Pinpoint the cell where the given text exists, returning its [x, y] midpoint coordinate. 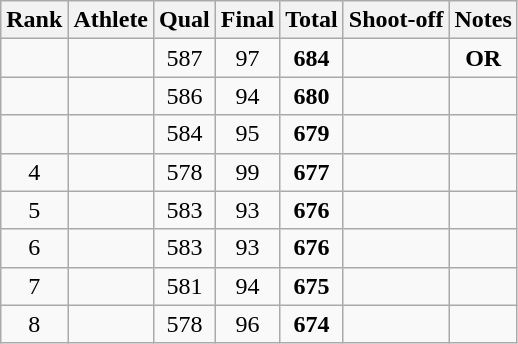
7 [34, 286]
Qual [185, 20]
99 [247, 172]
679 [312, 134]
97 [247, 58]
4 [34, 172]
Notes [483, 20]
Athlete [111, 20]
5 [34, 210]
680 [312, 96]
6 [34, 248]
Shoot-off [396, 20]
675 [312, 286]
677 [312, 172]
587 [185, 58]
674 [312, 324]
Final [247, 20]
Total [312, 20]
584 [185, 134]
586 [185, 96]
OR [483, 58]
684 [312, 58]
Rank [34, 20]
8 [34, 324]
581 [185, 286]
96 [247, 324]
95 [247, 134]
